Output the [x, y] coordinate of the center of the cell containing the given text.  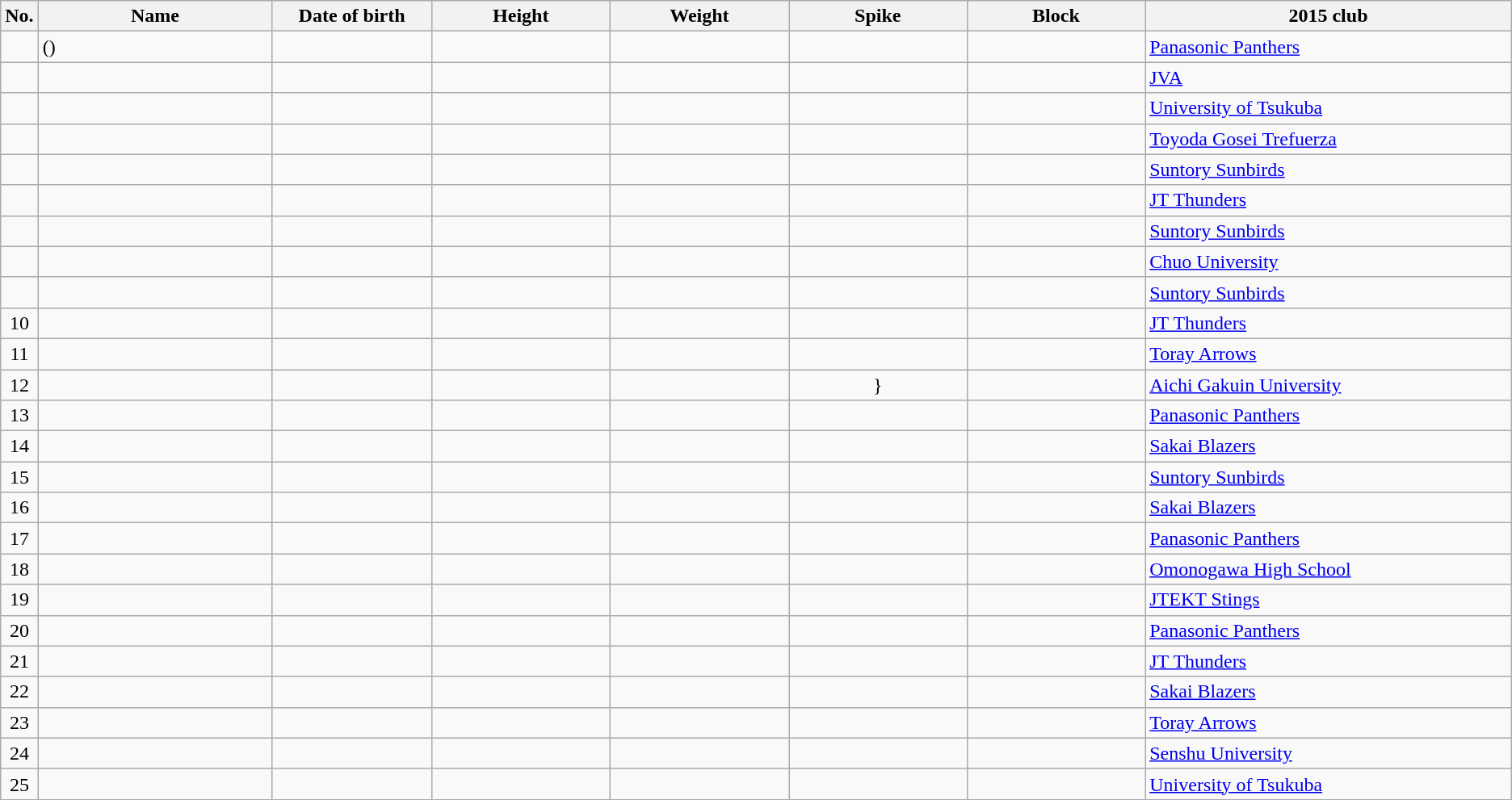
Block [1056, 16]
Chuo University [1329, 262]
18 [19, 569]
20 [19, 630]
JVA [1329, 77]
17 [19, 538]
Spike [879, 16]
22 [19, 692]
21 [19, 661]
Toyoda Gosei Trefuerza [1329, 139]
14 [19, 446]
Omonogawa High School [1329, 569]
23 [19, 723]
25 [19, 784]
Aichi Gakuin University [1329, 385]
Date of birth [352, 16]
19 [19, 600]
Senshu University [1329, 753]
JTEKT Stings [1329, 600]
12 [19, 385]
11 [19, 354]
15 [19, 477]
24 [19, 753]
Name [155, 16]
} [879, 385]
Height [520, 16]
No. [19, 16]
() [155, 47]
2015 club [1329, 16]
13 [19, 416]
Weight [699, 16]
10 [19, 323]
16 [19, 508]
